Search for the cell housing the specified text and yield its [x, y] center coordinate. 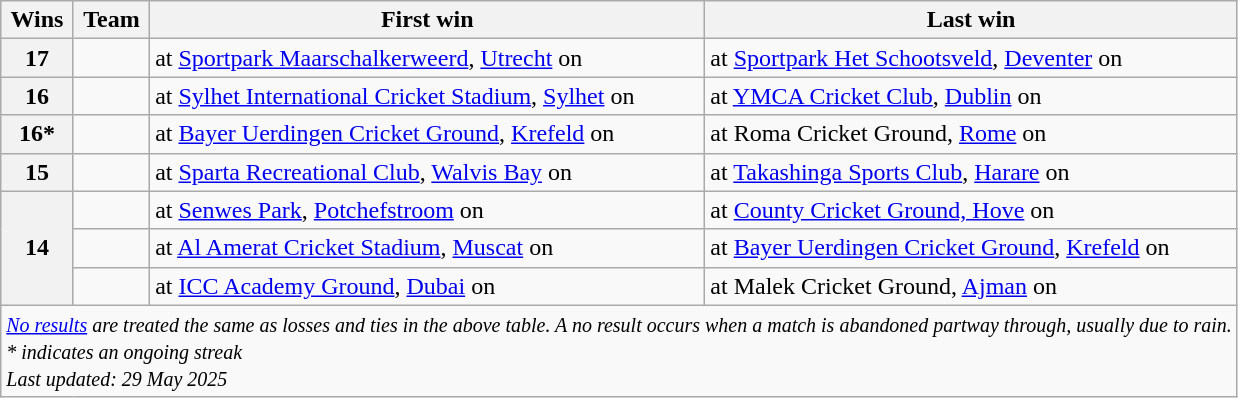
at Sylhet International Cricket Stadium, Sylhet on [428, 96]
at Al Amerat Cricket Stadium, Muscat on [428, 248]
at Senwes Park, Potchefstroom on [428, 210]
Last win [972, 20]
16 [37, 96]
at Sportpark Het Schootsveld, Deventer on [972, 58]
at Sparta Recreational Club, Walvis Bay on [428, 172]
17 [37, 58]
15 [37, 172]
at Takashinga Sports Club, Harare on [972, 172]
at Roma Cricket Ground, Rome on [972, 134]
at Malek Cricket Ground, Ajman on [972, 286]
16* [37, 134]
at County Cricket Ground, Hove on [972, 210]
14 [37, 248]
First win [428, 20]
at Sportpark Maarschalkerweerd, Utrecht on [428, 58]
Team [111, 20]
at YMCA Cricket Club, Dublin on [972, 96]
at ICC Academy Ground, Dubai on [428, 286]
Wins [37, 20]
